Return (x, y) of the center of cell containing provided text 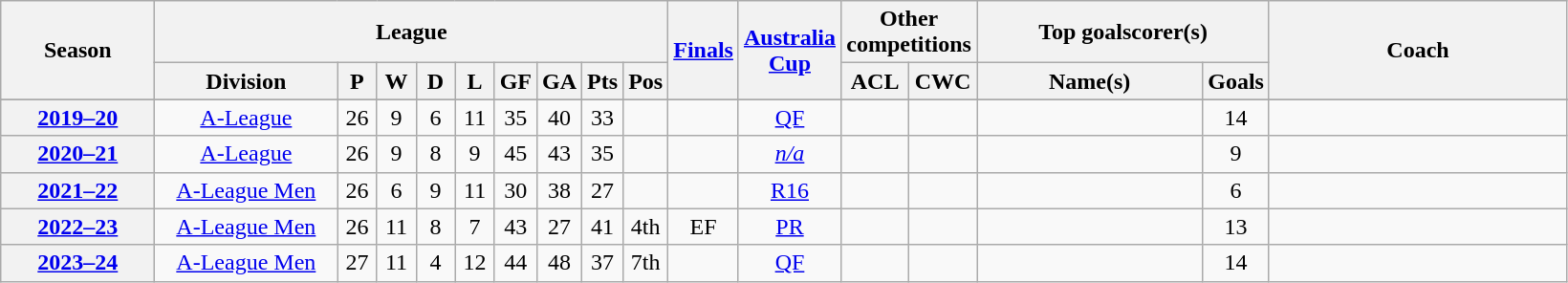
Pos (646, 81)
GA (560, 81)
PR (790, 227)
12 (474, 263)
P (358, 81)
44 (515, 263)
ACL (876, 81)
4 (436, 263)
L (474, 81)
Season (78, 50)
CWC (943, 81)
Top goalscorer(s) (1123, 33)
D (436, 81)
38 (560, 190)
2021–22 (78, 190)
48 (560, 263)
W (396, 81)
7th (646, 263)
R16 (790, 190)
2019–20 (78, 118)
2023–24 (78, 263)
Pts (602, 81)
2020–21 (78, 154)
41 (602, 227)
37 (602, 263)
Name(s) (1090, 81)
Goals (1236, 81)
n/a (790, 154)
7 (474, 227)
EF (704, 227)
GF (515, 81)
13 (1236, 227)
League (411, 33)
33 (602, 118)
Coach (1417, 50)
4th (646, 227)
40 (560, 118)
30 (515, 190)
45 (515, 154)
Other competitions (909, 33)
Finals (704, 50)
Australia Cup (790, 50)
Division (247, 81)
2022–23 (78, 227)
